Extract the [x, y] coordinate from the center of the cell holding the provided text.  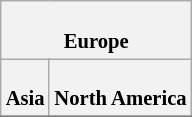
Asia [26, 87]
Europe [96, 29]
North America [120, 87]
